For the text-containing cell, return its midpoint in (x, y) coordinate format. 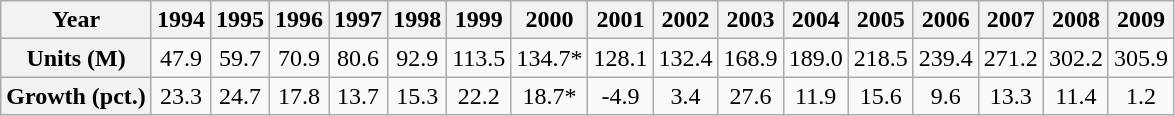
24.7 (240, 96)
2003 (750, 20)
13.3 (1010, 96)
1998 (418, 20)
2004 (816, 20)
17.8 (298, 96)
11.9 (816, 96)
305.9 (1140, 58)
3.4 (686, 96)
132.4 (686, 58)
2007 (1010, 20)
15.6 (880, 96)
9.6 (946, 96)
59.7 (240, 58)
18.7* (550, 96)
27.6 (750, 96)
1999 (479, 20)
22.2 (479, 96)
23.3 (180, 96)
1.2 (1140, 96)
Units (M) (76, 58)
134.7* (550, 58)
80.6 (358, 58)
239.4 (946, 58)
113.5 (479, 58)
15.3 (418, 96)
128.1 (620, 58)
168.9 (750, 58)
2008 (1076, 20)
2001 (620, 20)
Year (76, 20)
189.0 (816, 58)
271.2 (1010, 58)
70.9 (298, 58)
1994 (180, 20)
13.7 (358, 96)
218.5 (880, 58)
Growth (pct.) (76, 96)
302.2 (1076, 58)
1996 (298, 20)
1997 (358, 20)
2002 (686, 20)
2005 (880, 20)
2000 (550, 20)
2006 (946, 20)
11.4 (1076, 96)
-4.9 (620, 96)
92.9 (418, 58)
1995 (240, 20)
2009 (1140, 20)
47.9 (180, 58)
